Search for the cell housing the specified text and yield its [X, Y] center coordinate. 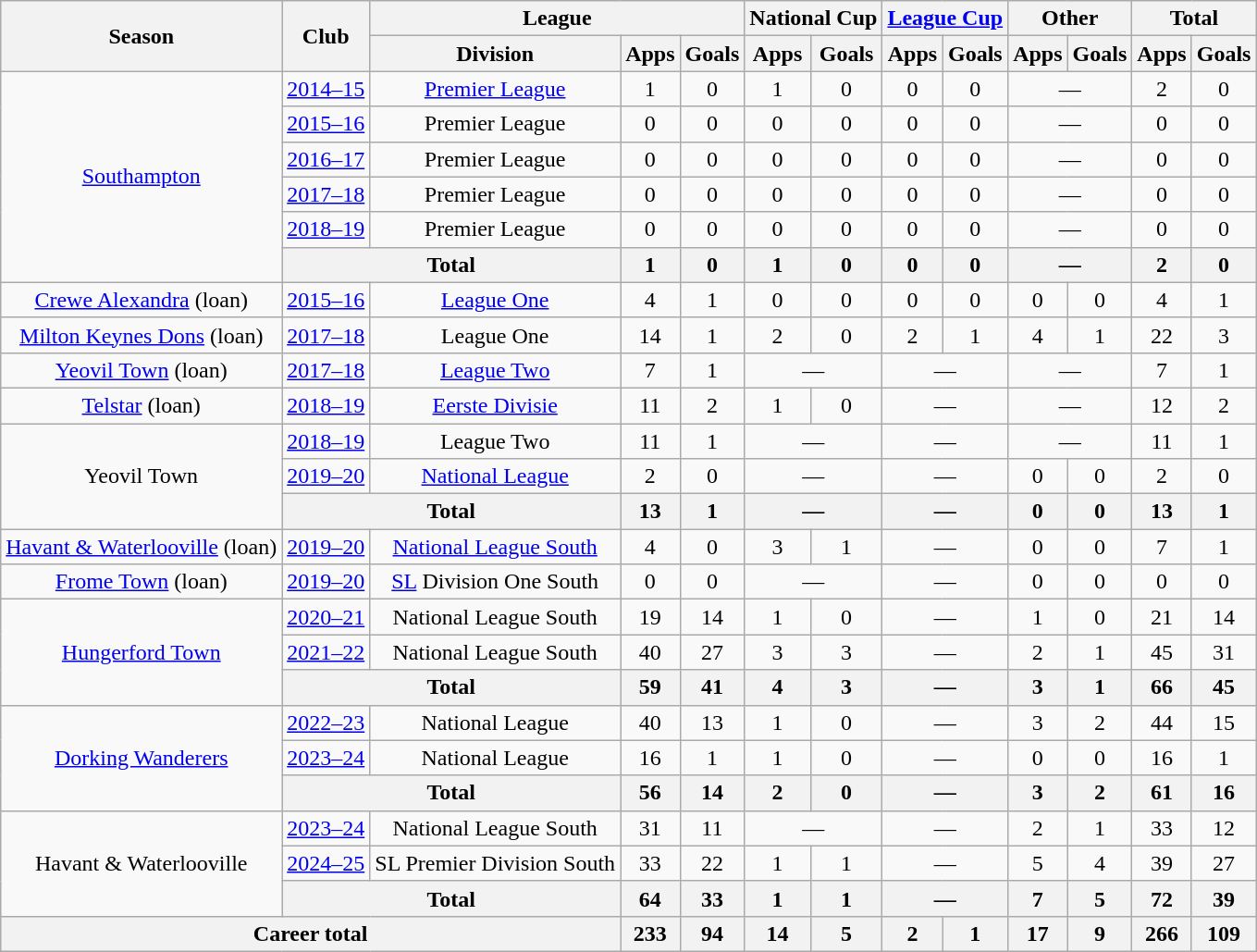
League [557, 19]
44 [1162, 723]
SL Premier Division South [496, 863]
9 [1100, 933]
15 [1224, 723]
94 [712, 933]
Dorking Wanderers [142, 758]
2014–15 [326, 89]
109 [1224, 933]
Milton Keynes Dons (loan) [142, 335]
21 [1162, 617]
59 [650, 687]
Southampton [142, 177]
2024–25 [326, 863]
Telstar (loan) [142, 405]
SL Division One South [496, 582]
Club [326, 36]
66 [1162, 687]
64 [650, 898]
Season [142, 36]
Eerste Divisie [496, 405]
2022–23 [326, 723]
Yeovil Town (loan) [142, 370]
Career total [311, 933]
League Cup [945, 19]
17 [1038, 933]
266 [1162, 933]
Division [496, 54]
72 [1162, 898]
Havant & Waterlooville [142, 863]
Crewe Alexandra (loan) [142, 300]
19 [650, 617]
233 [650, 933]
Yeovil Town [142, 476]
Frome Town (loan) [142, 582]
56 [650, 793]
2016–17 [326, 159]
Havant & Waterlooville (loan) [142, 547]
Hungerford Town [142, 652]
61 [1162, 793]
National Cup [814, 19]
2021–22 [326, 652]
2020–21 [326, 617]
41 [712, 687]
Other [1070, 19]
